From the cell containing the given text, extract its center point as [X, Y] coordinate. 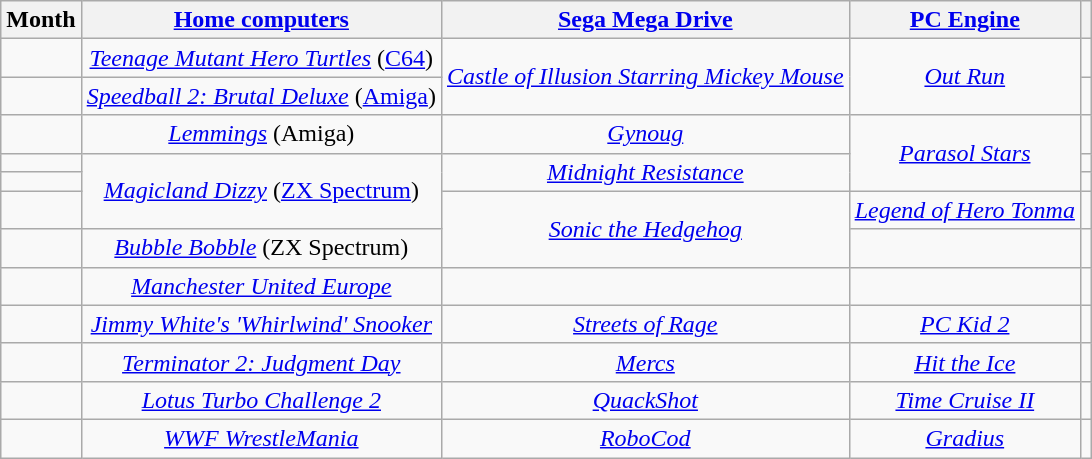
Speedball 2: Brutal Deluxe (Amiga) [261, 96]
Manchester United Europe [261, 286]
Lotus Turbo Challenge 2 [261, 400]
Hit the Ice [964, 362]
Castle of Illusion Starring Mickey Mouse [645, 77]
Bubble Bobble (ZX Spectrum) [261, 248]
Time Cruise II [964, 400]
Gynoug [645, 134]
Terminator 2: Judgment Day [261, 362]
Streets of Rage [645, 324]
PC Engine [964, 20]
Magicland Dizzy (ZX Spectrum) [261, 191]
Legend of Hero Tonma [964, 210]
Lemmings (Amiga) [261, 134]
Gradius [964, 438]
Teenage Mutant Hero Turtles (C64) [261, 58]
QuackShot [645, 400]
Mercs [645, 362]
Midnight Resistance [645, 172]
PC Kid 2 [964, 324]
WWF WrestleMania [261, 438]
Out Run [964, 77]
RoboCod [645, 438]
Parasol Stars [964, 153]
Sonic the Hedgehog [645, 229]
Sega Mega Drive [645, 20]
Home computers [261, 20]
Jimmy White's 'Whirlwind' Snooker [261, 324]
Month [41, 20]
